For the text-containing cell, return its midpoint in [x, y] coordinate format. 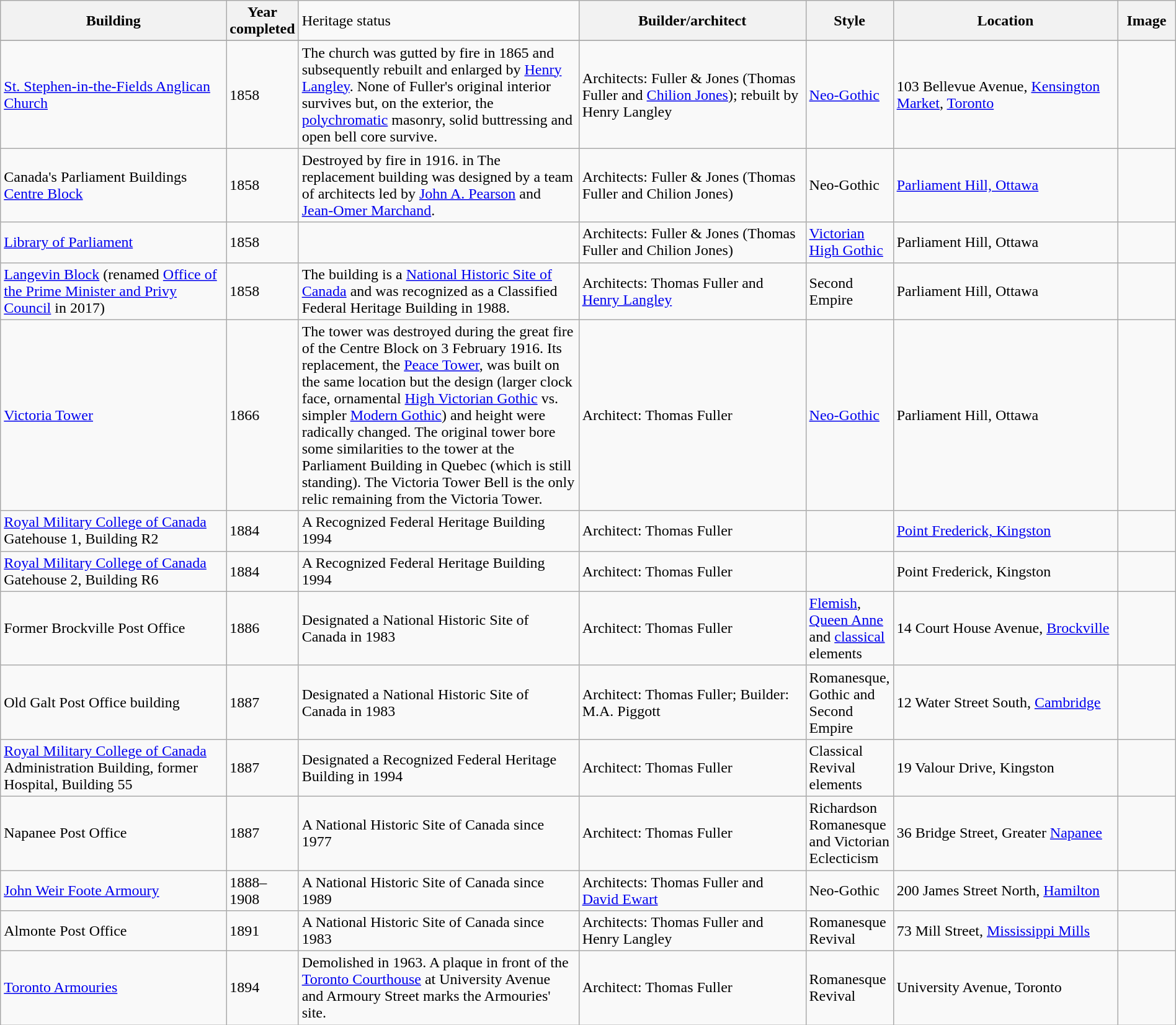
36 Bridge Street, Greater Napanee [1005, 833]
Architects: Thomas Fuller and David Ewart [692, 890]
Victoria Tower [114, 415]
The building is a National Historic Site of Canada and was recognized as a Classified Federal Heritage Building in 1988. [439, 291]
Royal Military College of Canada Gatehouse 1, Building R2 [114, 531]
73 Mill Street, Mississippi Mills [1005, 931]
1894 [262, 988]
Image [1146, 21]
Demolished in 1963. A plaque in front of the Toronto Courthouse at University Avenue and Armoury Street marks the Armouries' site. [439, 988]
Former Brockville Post Office [114, 628]
Style [850, 21]
Toronto Armouries [114, 988]
Location [1005, 21]
Classical Revival elements [850, 768]
Destroyed by fire in 1916. in The replacement building was designed by a team of architects led by John A. Pearson and Jean-Omer Marchand. [439, 185]
19 Valour Drive, Kingston [1005, 768]
12 Water Street South, Cambridge [1005, 702]
Royal Military College of Canada Gatehouse 2, Building R6 [114, 571]
Romanesque, Gothic and Second Empire [850, 702]
Builder/architect [692, 21]
Library of Parliament [114, 242]
14 Court House Avenue, Brockville [1005, 628]
Old Galt Post Office building [114, 702]
Second Empire [850, 291]
103 Bellevue Avenue, Kensington Market, Toronto [1005, 94]
1888–1908 [262, 890]
Heritage status [439, 21]
Canada's Parliament Buildings Centre Block [114, 185]
Year completed [262, 21]
1866 [262, 415]
Building [114, 21]
A National Historic Site of Canada since 1989 [439, 890]
A National Historic Site of Canada since 1983 [439, 931]
1886 [262, 628]
John Weir Foote Armoury [114, 890]
Flemish, Queen Anne and classical elements [850, 628]
Napanee Post Office [114, 833]
St. Stephen-in-the-Fields Anglican Church [114, 94]
Richardson Romanesque and Victorian Eclecticism [850, 833]
A National Historic Site of Canada since 1977 [439, 833]
Almonte Post Office [114, 931]
200 James Street North, Hamilton [1005, 890]
Architects: Fuller & Jones (Thomas Fuller and Chilion Jones); rebuilt by Henry Langley [692, 94]
Langevin Block (renamed Office of the Prime Minister and Privy Council in 2017) [114, 291]
Architect: Thomas Fuller; Builder: M.A. Piggott [692, 702]
1891 [262, 931]
Royal Military College of Canada Administration Building, former Hospital, Building 55 [114, 768]
Victorian High Gothic [850, 242]
University Avenue, Toronto [1005, 988]
Designated a Recognized Federal Heritage Building in 1994 [439, 768]
